Return the [x, y] coordinate for the center point of the cell that contains the specified text.  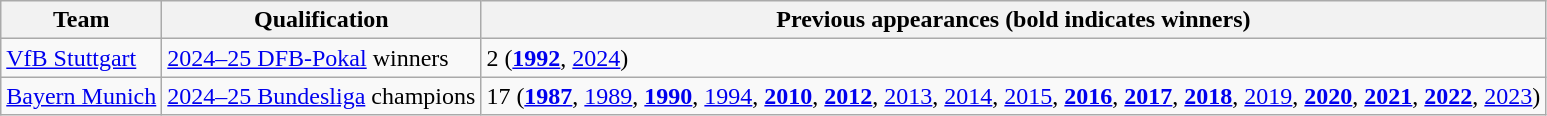
2024–25 Bundesliga champions [322, 96]
2 (1992, 2024) [1014, 58]
Team [82, 20]
Bayern Munich [82, 96]
17 (1987, 1989, 1990, 1994, 2010, 2012, 2013, 2014, 2015, 2016, 2017, 2018, 2019, 2020, 2021, 2022, 2023) [1014, 96]
2024–25 DFB-Pokal winners [322, 58]
Qualification [322, 20]
Previous appearances (bold indicates winners) [1014, 20]
VfB Stuttgart [82, 58]
